Scan for the cell matching the given text and deliver its (x, y) coordinate at center. 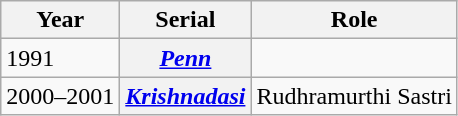
Krishnadasi (186, 96)
2000–2001 (60, 96)
Serial (186, 20)
1991 (60, 58)
Penn (186, 58)
Role (354, 20)
Year (60, 20)
Rudhramurthi Sastri (354, 96)
